Output the (x, y) coordinate of the center of the cell containing the given text.  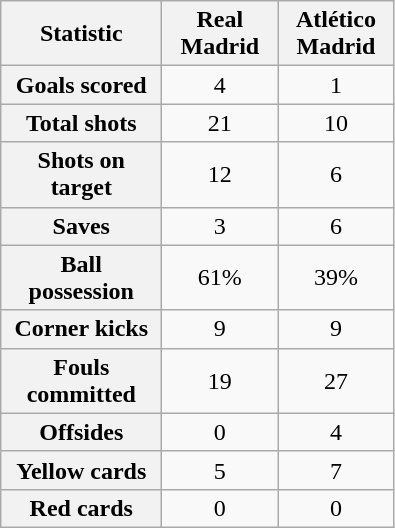
61% (220, 278)
Goals scored (82, 85)
Ball possession (82, 278)
19 (220, 380)
Corner kicks (82, 329)
Real Madrid (220, 34)
27 (336, 380)
7 (336, 470)
39% (336, 278)
Offsides (82, 432)
Total shots (82, 123)
5 (220, 470)
1 (336, 85)
Shots on target (82, 174)
10 (336, 123)
Fouls committed (82, 380)
Saves (82, 226)
Statistic (82, 34)
Atlético Madrid (336, 34)
Yellow cards (82, 470)
21 (220, 123)
Red cards (82, 508)
12 (220, 174)
3 (220, 226)
